From the cell containing the given text, extract its center point as (x, y) coordinate. 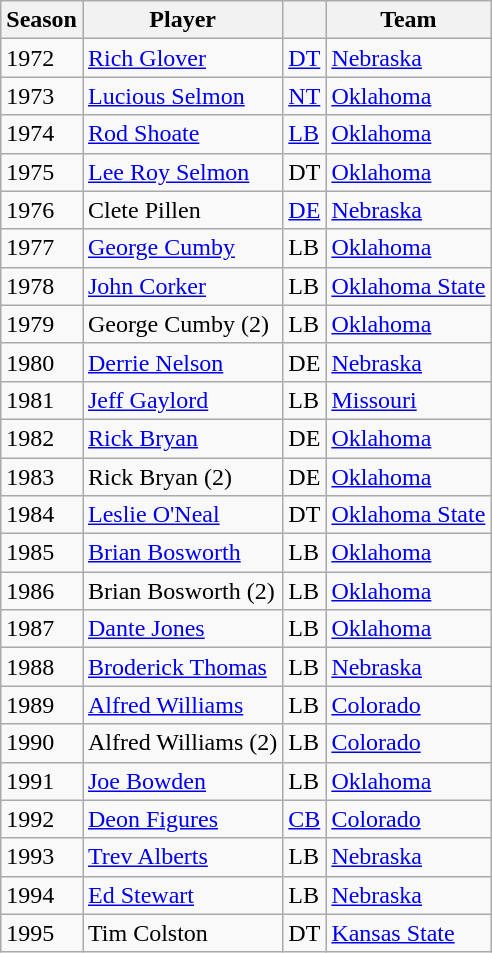
1987 (42, 629)
Rick Bryan (182, 438)
Team (408, 20)
Alfred Williams (182, 705)
1975 (42, 172)
Season (42, 20)
Player (182, 20)
Joe Bowden (182, 781)
1980 (42, 362)
1995 (42, 933)
1979 (42, 324)
Leslie O'Neal (182, 515)
CB (304, 819)
1972 (42, 58)
1993 (42, 857)
1976 (42, 210)
1973 (42, 96)
George Cumby (182, 248)
1982 (42, 438)
George Cumby (2) (182, 324)
1988 (42, 667)
1977 (42, 248)
Deon Figures (182, 819)
Lucious Selmon (182, 96)
Ed Stewart (182, 895)
1994 (42, 895)
Rich Glover (182, 58)
1989 (42, 705)
1986 (42, 591)
1983 (42, 477)
Missouri (408, 400)
Broderick Thomas (182, 667)
Rod Shoate (182, 134)
1985 (42, 553)
Derrie Nelson (182, 362)
1981 (42, 400)
Brian Bosworth (182, 553)
John Corker (182, 286)
1974 (42, 134)
Dante Jones (182, 629)
1984 (42, 515)
Alfred Williams (2) (182, 743)
Lee Roy Selmon (182, 172)
1990 (42, 743)
Clete Pillen (182, 210)
Trev Alberts (182, 857)
1991 (42, 781)
Tim Colston (182, 933)
Kansas State (408, 933)
1992 (42, 819)
Jeff Gaylord (182, 400)
Rick Bryan (2) (182, 477)
NT (304, 96)
Brian Bosworth (2) (182, 591)
1978 (42, 286)
